From the cell containing the given text, extract its center point as (x, y) coordinate. 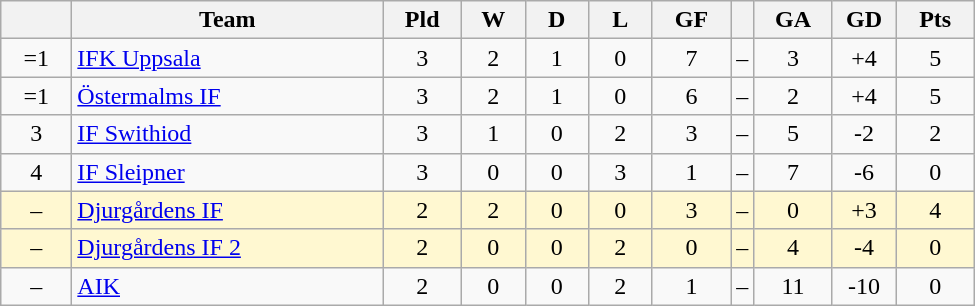
Team (228, 20)
-6 (864, 172)
6 (692, 96)
Östermalms IF (228, 96)
-2 (864, 134)
IFK Uppsala (228, 58)
Pts (936, 20)
-4 (864, 248)
GD (864, 20)
GA (794, 20)
Djurgårdens IF (228, 210)
-10 (864, 286)
Pld (422, 20)
11 (794, 286)
IF Swithiod (228, 134)
AIK (228, 286)
IF Sleipner (228, 172)
D (557, 20)
GF (692, 20)
Djurgårdens IF 2 (228, 248)
W (493, 20)
+3 (864, 210)
L (621, 20)
